From the cell containing the given text, extract its center point as [x, y] coordinate. 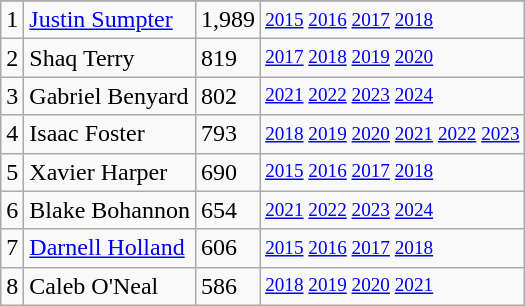
Gabriel Benyard [110, 96]
1 [12, 20]
Shaq Terry [110, 58]
819 [228, 58]
3 [12, 96]
Caleb O'Neal [110, 286]
2 [12, 58]
4 [12, 134]
Isaac Foster [110, 134]
1,989 [228, 20]
606 [228, 248]
Blake Bohannon [110, 210]
7 [12, 248]
Justin Sumpter [110, 20]
2018 2019 2020 2021 2022 2023 [393, 134]
654 [228, 210]
802 [228, 96]
2017 2018 2019 2020 [393, 58]
5 [12, 172]
793 [228, 134]
2018 2019 2020 2021 [393, 286]
6 [12, 210]
586 [228, 286]
690 [228, 172]
Darnell Holland [110, 248]
Xavier Harper [110, 172]
8 [12, 286]
